For the text-containing cell, return its midpoint in (x, y) coordinate format. 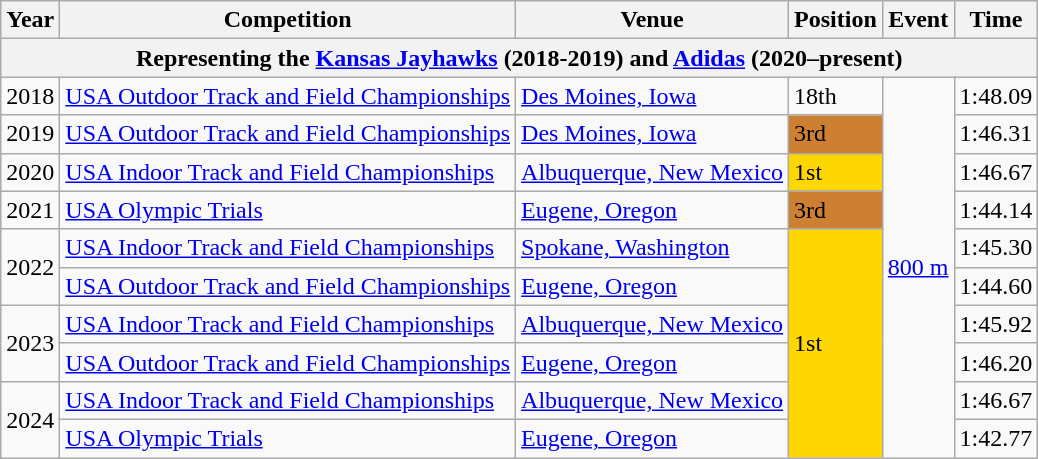
2020 (30, 172)
Spokane, Washington (652, 248)
2021 (30, 210)
2023 (30, 343)
1:44.14 (996, 210)
Year (30, 20)
2018 (30, 96)
18th (836, 96)
Representing the Kansas Jayhawks (2018-2019) and Adidas (2020–present) (520, 58)
Venue (652, 20)
1:42.77 (996, 438)
1:45.92 (996, 324)
1:45.30 (996, 248)
2022 (30, 267)
800 m (918, 268)
Time (996, 20)
2019 (30, 134)
Event (918, 20)
Position (836, 20)
2024 (30, 419)
1:48.09 (996, 96)
1:46.20 (996, 362)
1:44.60 (996, 286)
1:46.31 (996, 134)
Competition (288, 20)
